Scan for the cell matching the given text and deliver its [X, Y] coordinate at center. 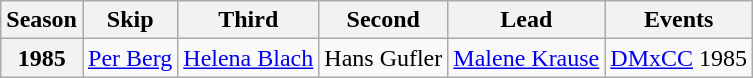
Hans Gufler [384, 58]
Helena Blach [248, 58]
Per Berg [130, 58]
DMxCC 1985 [679, 58]
Lead [526, 20]
Third [248, 20]
Season [42, 20]
Events [679, 20]
Skip [130, 20]
Second [384, 20]
1985 [42, 58]
Malene Krause [526, 58]
